Determine the (X, Y) coordinate at the center of the cell enclosing the given text.  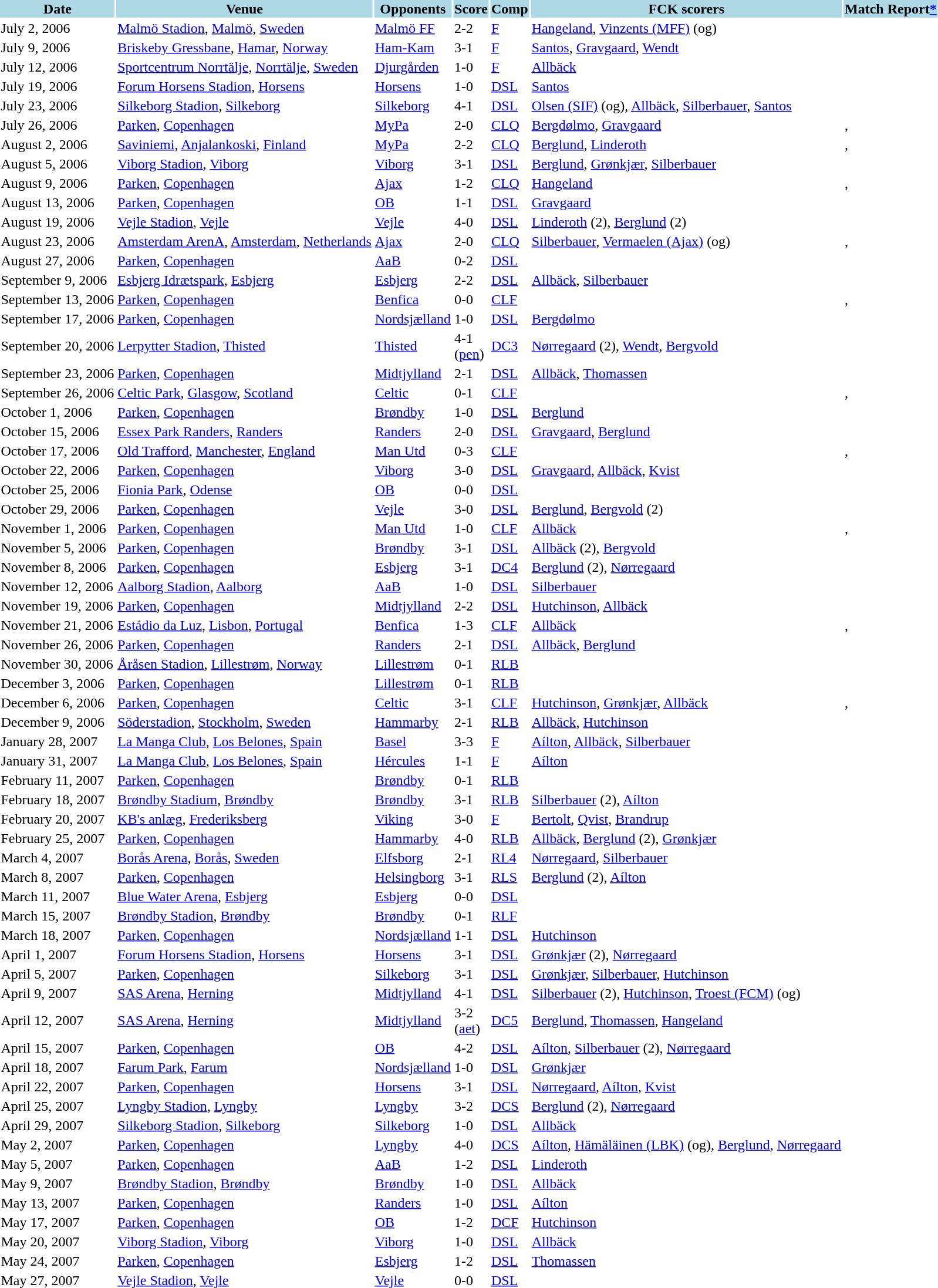
Gravgaard, Allbäck, Kvist (686, 470)
July 2, 2006 (58, 28)
November 12, 2006 (58, 586)
November 30, 2006 (58, 664)
Bergdølmo (686, 319)
Lyngby Stadion, Lyngby (245, 1106)
Aílton, Silberbauer (2), Nørregaard (686, 1048)
Opponents (413, 9)
September 9, 2006 (58, 280)
Date (58, 9)
Allbäck, Thomassen (686, 373)
February 18, 2007 (58, 800)
November 21, 2006 (58, 625)
Match Report* (891, 9)
Viking (413, 819)
March 15, 2007 (58, 916)
December 6, 2006 (58, 703)
November 19, 2006 (58, 606)
Venue (245, 9)
Bergdølmo, Gravgaard (686, 125)
August 27, 2006 (58, 261)
Silberbauer (2), Hutchinson, Troest (FCM) (og) (686, 993)
May 17, 2007 (58, 1222)
April 18, 2007 (58, 1067)
November 1, 2006 (58, 528)
Allbäck, Berglund (2), Grønkjær (686, 838)
July 26, 2006 (58, 125)
Berglund, Bergvold (2) (686, 509)
April 29, 2007 (58, 1125)
Santos (686, 86)
April 5, 2007 (58, 974)
Farum Park, Farum (245, 1067)
Esbjerg Idrætspark, Esbjerg (245, 280)
May 2, 2007 (58, 1145)
Allbäck (2), Bergvold (686, 548)
October 15, 2006 (58, 431)
Allbäck, Silberbauer (686, 280)
4-1(pen) (471, 346)
Åråsen Stadion, Lillestrøm, Norway (245, 664)
Elfsborg (413, 858)
Gravgaard, Berglund (686, 431)
October 29, 2006 (58, 509)
October 17, 2006 (58, 451)
0-2 (471, 261)
4-2 (471, 1048)
Celtic Park, Glasgow, Scotland (245, 393)
November 5, 2006 (58, 548)
Sportcentrum Norrtälje, Norrtälje, Sweden (245, 67)
1-3 (471, 625)
February 20, 2007 (58, 819)
May 20, 2007 (58, 1242)
Bertolt, Qvist, Brandrup (686, 819)
May 9, 2007 (58, 1184)
September 17, 2006 (58, 319)
July 23, 2006 (58, 106)
Malmö Stadion, Malmö, Sweden (245, 28)
April 1, 2007 (58, 955)
November 8, 2006 (58, 567)
August 9, 2006 (58, 183)
August 13, 2006 (58, 203)
Söderstadion, Stockholm, Sweden (245, 722)
August 2, 2006 (58, 144)
February 11, 2007 (58, 780)
3-2 (471, 1106)
KB's anlæg, Frederiksberg (245, 819)
Olsen (SIF) (og), Allbäck, Silberbauer, Santos (686, 106)
Essex Park Randers, Randers (245, 431)
September 26, 2006 (58, 393)
Aílton, Allbäck, Silberbauer (686, 741)
Grønkjær, Silberbauer, Hutchinson (686, 974)
Comp (510, 9)
September 13, 2006 (58, 299)
3-2(aet) (471, 1020)
Vejle Stadion, Vejle (245, 222)
RLF (510, 916)
DCF (510, 1222)
Berglund (2), Aílton (686, 877)
DC5 (510, 1020)
FCK scorers (686, 9)
Gravgaard (686, 203)
August 5, 2006 (58, 164)
September 23, 2006 (58, 373)
Malmö FF (413, 28)
January 28, 2007 (58, 741)
DC4 (510, 567)
March 18, 2007 (58, 935)
Nørregaard (2), Wendt, Bergvold (686, 346)
May 13, 2007 (58, 1203)
July 12, 2006 (58, 67)
Borås Arena, Borås, Sweden (245, 858)
Lerpytter Stadion, Thisted (245, 346)
Allbäck, Berglund (686, 645)
Aílton, Hämäläinen (LBK) (og), Berglund, Nørregaard (686, 1145)
Nørregaard, Aílton, Kvist (686, 1087)
RLS (510, 877)
May 5, 2007 (58, 1164)
Allbäck, Hutchinson (686, 722)
February 25, 2007 (58, 838)
Brøndby Stadium, Brøndby (245, 800)
December 3, 2006 (58, 683)
Old Trafford, Manchester, England (245, 451)
April 9, 2007 (58, 993)
December 9, 2006 (58, 722)
Amsterdam ArenA, Amsterdam, Netherlands (245, 241)
Silberbauer (686, 586)
October 22, 2006 (58, 470)
Hutchinson, Grønkjær, Allbäck (686, 703)
October 25, 2006 (58, 490)
3-3 (471, 741)
November 26, 2006 (58, 645)
Grønkjær (2), Nørregaard (686, 955)
0-3 (471, 451)
Berglund, Linderoth (686, 144)
October 1, 2006 (58, 412)
Berglund, Grønkjær, Silberbauer (686, 164)
Fionia Park, Odense (245, 490)
Silberbauer (2), Aílton (686, 800)
Saviniemi, Anjalankoski, Finland (245, 144)
Thisted (413, 346)
April 25, 2007 (58, 1106)
Thomassen (686, 1261)
Grønkjær (686, 1067)
July 19, 2006 (58, 86)
Berglund (686, 412)
July 9, 2006 (58, 48)
September 20, 2006 (58, 346)
Berglund, Thomassen, Hangeland (686, 1020)
Score (471, 9)
Briskeby Gressbane, Hamar, Norway (245, 48)
Nørregaard, Silberbauer (686, 858)
August 19, 2006 (58, 222)
Linderoth (2), Berglund (2) (686, 222)
Hangeland (686, 183)
Helsingborg (413, 877)
January 31, 2007 (58, 761)
Blue Water Arena, Esbjerg (245, 896)
April 22, 2007 (58, 1087)
Hutchinson, Allbäck (686, 606)
Estádio da Luz, Lisbon, Portugal (245, 625)
RL4 (510, 858)
March 4, 2007 (58, 858)
May 24, 2007 (58, 1261)
April 12, 2007 (58, 1020)
Linderoth (686, 1164)
March 11, 2007 (58, 896)
Santos, Gravgaard, Wendt (686, 48)
April 15, 2007 (58, 1048)
Basel (413, 741)
March 8, 2007 (58, 877)
Hangeland, Vinzents (MFF) (og) (686, 28)
Djurgården (413, 67)
Ham-Kam (413, 48)
August 23, 2006 (58, 241)
DC3 (510, 346)
Hércules (413, 761)
Aalborg Stadion, Aalborg (245, 586)
Silberbauer, Vermaelen (Ajax) (og) (686, 241)
